Detect which cell encompasses the target text, then output its [x, y] center coordinate. 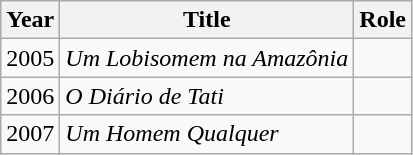
2005 [30, 58]
Year [30, 20]
Um Lobisomem na Amazônia [207, 58]
2007 [30, 134]
Title [207, 20]
O Diário de Tati [207, 96]
Role [383, 20]
2006 [30, 96]
Um Homem Qualquer [207, 134]
